Identify which cell holds the provided text, then report its (x, y) central coordinate. 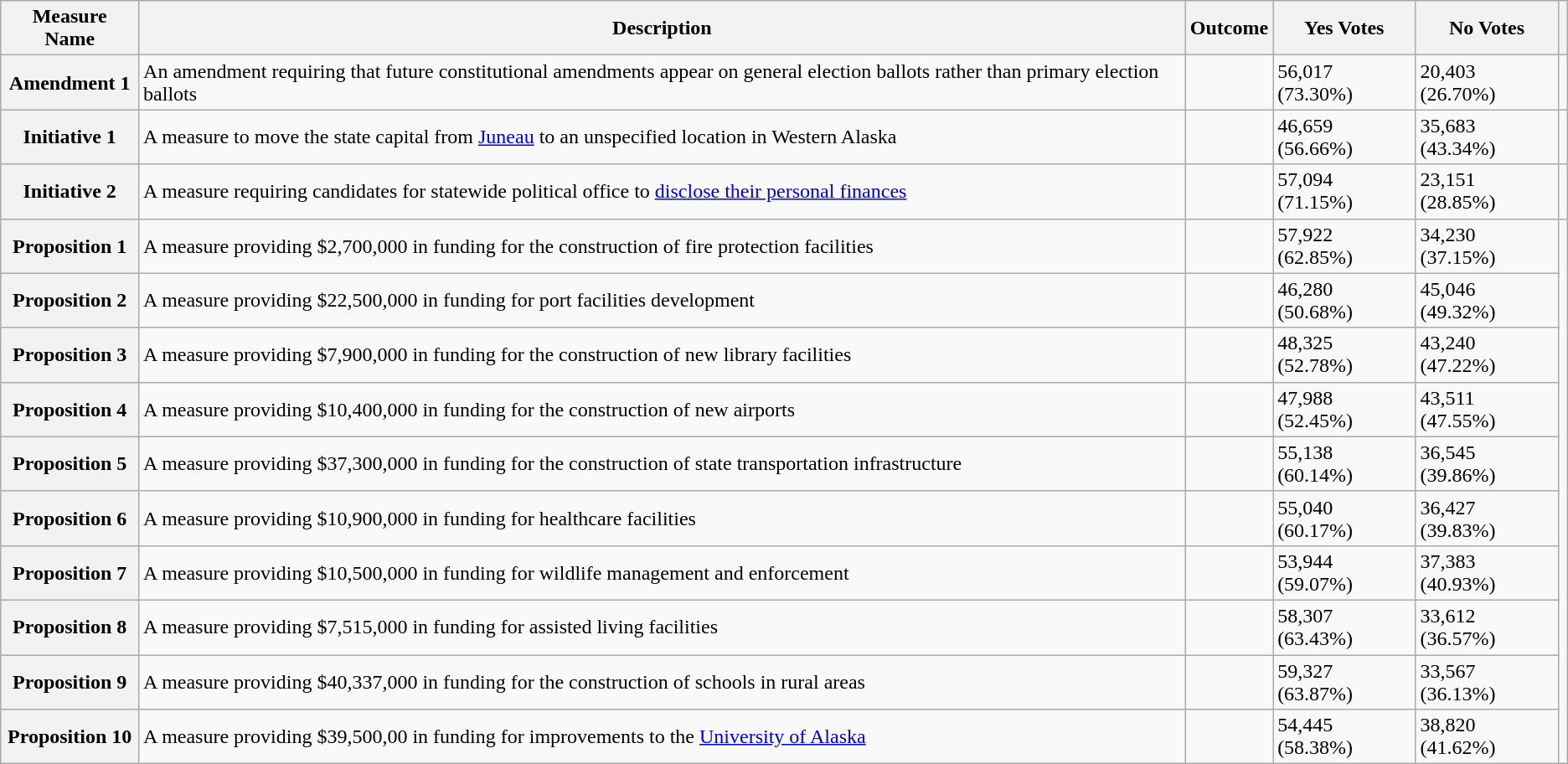
A measure providing $40,337,000 in funding for the construction of schools in rural areas (663, 682)
Proposition 2 (70, 300)
34,230 (37.15%) (1487, 246)
59,327 (63.87%) (1344, 682)
Proposition 10 (70, 737)
53,944 (59.07%) (1344, 573)
A measure providing $37,300,000 in funding for the construction of state transportation infrastructure (663, 464)
55,138 (60.14%) (1344, 464)
A measure to move the state capital from Juneau to an unspecified location in Western Alaska (663, 137)
Yes Votes (1344, 28)
A measure providing $10,500,000 in funding for wildlife management and enforcement (663, 573)
38,820 (41.62%) (1487, 737)
Proposition 3 (70, 355)
57,094 (71.15%) (1344, 191)
20,403 (26.70%) (1487, 82)
No Votes (1487, 28)
56,017 (73.30%) (1344, 82)
23,151 (28.85%) (1487, 191)
37,383 (40.93%) (1487, 573)
58,307 (63.43%) (1344, 627)
Proposition 9 (70, 682)
A measure providing $39,500,00 in funding for improvements to the University of Alaska (663, 737)
45,046 (49.32%) (1487, 300)
Proposition 1 (70, 246)
Proposition 4 (70, 409)
48,325 (52.78%) (1344, 355)
A measure providing $2,700,000 in funding for the construction of fire protection facilities (663, 246)
47,988 (52.45%) (1344, 409)
Initiative 1 (70, 137)
Proposition 7 (70, 573)
A measure requiring candidates for statewide political office to disclose their personal finances (663, 191)
54,445 (58.38%) (1344, 737)
43,511 (47.55%) (1487, 409)
57,922 (62.85%) (1344, 246)
Initiative 2 (70, 191)
46,659 (56.66%) (1344, 137)
46,280 (50.68%) (1344, 300)
43,240 (47.22%) (1487, 355)
36,545 (39.86%) (1487, 464)
33,612 (36.57%) (1487, 627)
A measure providing $10,900,000 in funding for healthcare facilities (663, 518)
A measure providing $22,500,000 in funding for port facilities development (663, 300)
Proposition 5 (70, 464)
33,567 (36.13%) (1487, 682)
35,683 (43.34%) (1487, 137)
A measure providing $7,515,000 in funding for assisted living facilities (663, 627)
Amendment 1 (70, 82)
Proposition 8 (70, 627)
Outcome (1229, 28)
Measure Name (70, 28)
Description (663, 28)
A measure providing $10,400,000 in funding for the construction of new airports (663, 409)
55,040 (60.17%) (1344, 518)
A measure providing $7,900,000 in funding for the construction of new library facilities (663, 355)
An amendment requiring that future constitutional amendments appear on general election ballots rather than primary election ballots (663, 82)
Proposition 6 (70, 518)
36,427 (39.83%) (1487, 518)
